Output the [x, y] coordinate of the center of the cell containing the given text.  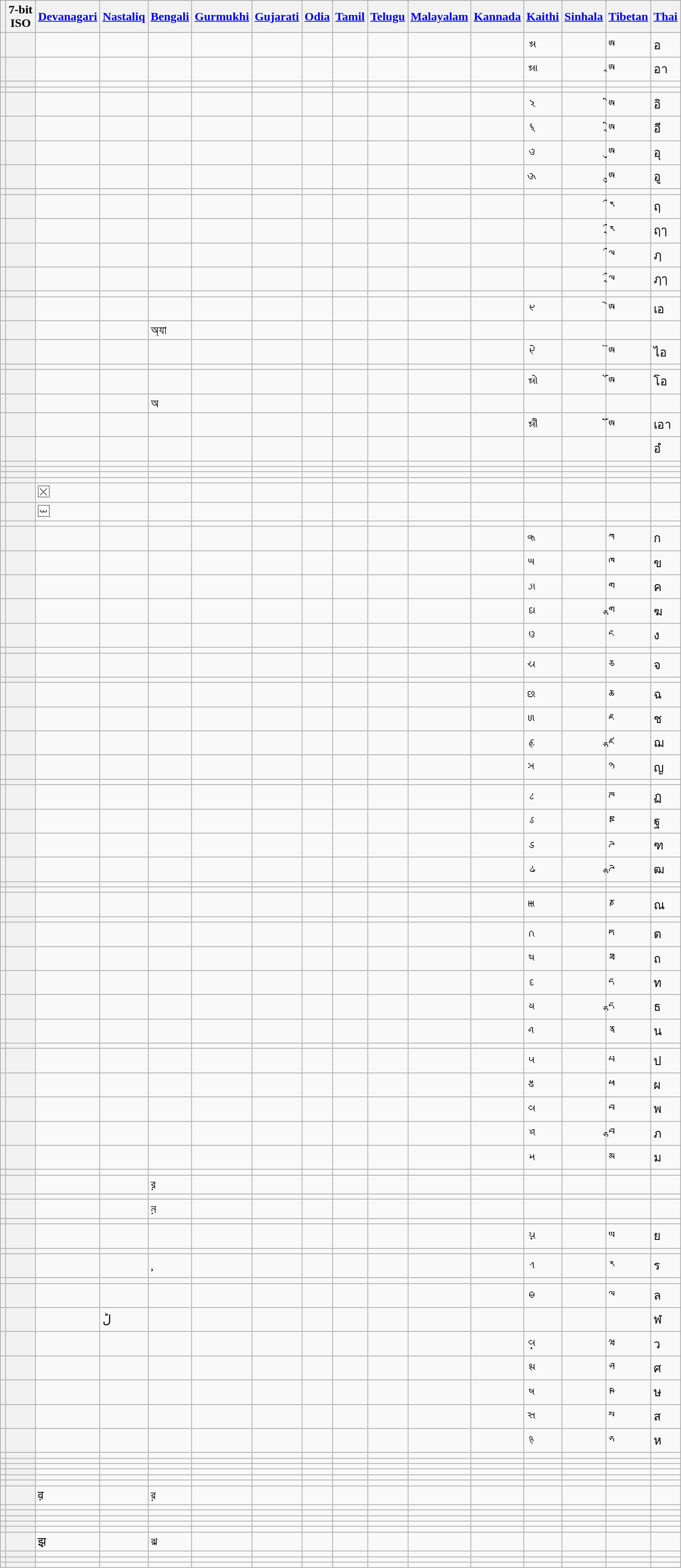
𑂏 [543, 587]
ཆ [628, 695]
𑂝 [543, 904]
ถ [665, 958]
ท [665, 983]
ล [665, 1296]
อุ [665, 152]
Thai [665, 17]
ལ [628, 1296]
𑂉 [543, 309]
Gurmukhi [222, 17]
ཎ [628, 904]
𑂗 [543, 797]
𑂩 [543, 1266]
𑂤 [543, 1085]
ห [665, 1441]
ཉ [628, 767]
ฦ [665, 255]
ฒ [665, 869]
ข [665, 563]
โอ [665, 381]
ส [665, 1416]
ཨེ [628, 309]
ཇ [628, 719]
Gujarati [277, 17]
অ্যা [170, 330]
𑂅 [543, 105]
Odia [317, 17]
ป [665, 1061]
ฉ [665, 695]
ད [628, 983]
𑂦 [543, 1133]
ন় [170, 1209]
ฑ [665, 845]
ན [628, 1031]
ཨ [628, 45]
ก [665, 539]
ཁ [628, 563]
𑂟 [543, 958]
ཝ [628, 1343]
ฐ [665, 821]
จ [665, 665]
झ़ [68, 1542]
𑂠 [543, 983]
พ [665, 1109]
𑂛 [543, 869]
𑂬 [543, 1368]
ภ [665, 1133]
𑂑 [543, 635]
རཱྀ [628, 231]
อิ [665, 105]
ฤ [665, 206]
ཧ [628, 1441]
อู [665, 177]
อา [665, 69]
𑂧 [543, 1157]
ང [628, 635]
Nastaliq [124, 17]
ཨོ [628, 381]
Telugu [387, 17]
ผ [665, 1085]
ཨི [628, 105]
ญ [665, 767]
𑂎 [543, 563]
ฤๅ [665, 231]
ལྀ [628, 255]
པ [628, 1061]
อํ [665, 449]
ས [628, 1416]
ศ [665, 1368]
ཤ [628, 1368]
𑂣 [543, 1061]
व़ [68, 1495]
ཌ [628, 845]
ธ [665, 1007]
མ [628, 1157]
ย [665, 1236]
ช [665, 719]
ง [665, 635]
Tamil [350, 17]
ཏ [628, 934]
གྷ [628, 611]
ฬ [665, 1320]
𑂙 [543, 845]
Devanagari [68, 17]
ฏ [665, 797]
ཨུ [628, 152]
Sinhala [583, 17]
ཅ [628, 665]
Kaithi [543, 17]
ཡ [628, 1236]
𑂥 [543, 1109]
ฌ [665, 743]
𑂡 [543, 1007]
ག [628, 587]
བྷ [628, 1133]
ཨཻ [628, 352]
𑂓 [543, 695]
𑂪 [543, 1296]
ม [665, 1157]
ษ [665, 1392]
𑂌 [543, 425]
𑂫 [543, 1343]
เอ [665, 309]
𑂯 [543, 1441]
ལཱྀ [628, 279]
Bengali [170, 17]
ཨཱི [628, 128]
ᳶ [68, 511]
ཨཽ [628, 425]
ต [665, 934]
ཨཱ [628, 69]
ཀ [628, 539]
𑂇 [543, 152]
อ [665, 45]
ར [628, 1266]
ཥ [628, 1392]
𑂄 [543, 69]
ฆ [665, 611]
7-bitISO [21, 17]
ཌྷ [628, 869]
لؕ [124, 1320]
ཋ [628, 821]
ฦๅ [665, 279]
𑂐 [543, 611]
𑂘 [543, 821]
Tibetan [628, 17]
Malayalam [439, 17]
𑂞 [543, 934]
𑂒 [543, 665]
𑂨 [543, 1236]
ཐ [628, 958]
ཊ [628, 797]
𑂃 [543, 45]
𑂖 [543, 767]
𑂊 [543, 352]
𑂍 [543, 539]
, [170, 1266]
ཨཱུ [628, 177]
ৱ় [170, 1495]
རྀ [628, 206]
ณ [665, 904]
བ [628, 1109]
ᳵ [68, 492]
𑂮 [543, 1416]
ཕ [628, 1085]
ไอ [665, 352]
ค [665, 587]
𑂋 [543, 381]
Kannada [497, 17]
อี [665, 128]
𑂢 [543, 1031]
ཛྷ [628, 743]
ঝ় [170, 1542]
เอา [665, 425]
𑂭 [543, 1392]
অ [170, 403]
𑂆 [543, 128]
น [665, 1031]
ร [665, 1266]
র় [170, 1185]
དྷ [628, 1007]
𑂔 [543, 719]
𑂈 [543, 177]
ว [665, 1343]
𑂕 [543, 743]
